Return the [x, y] coordinate for the center point of the cell that contains the specified text.  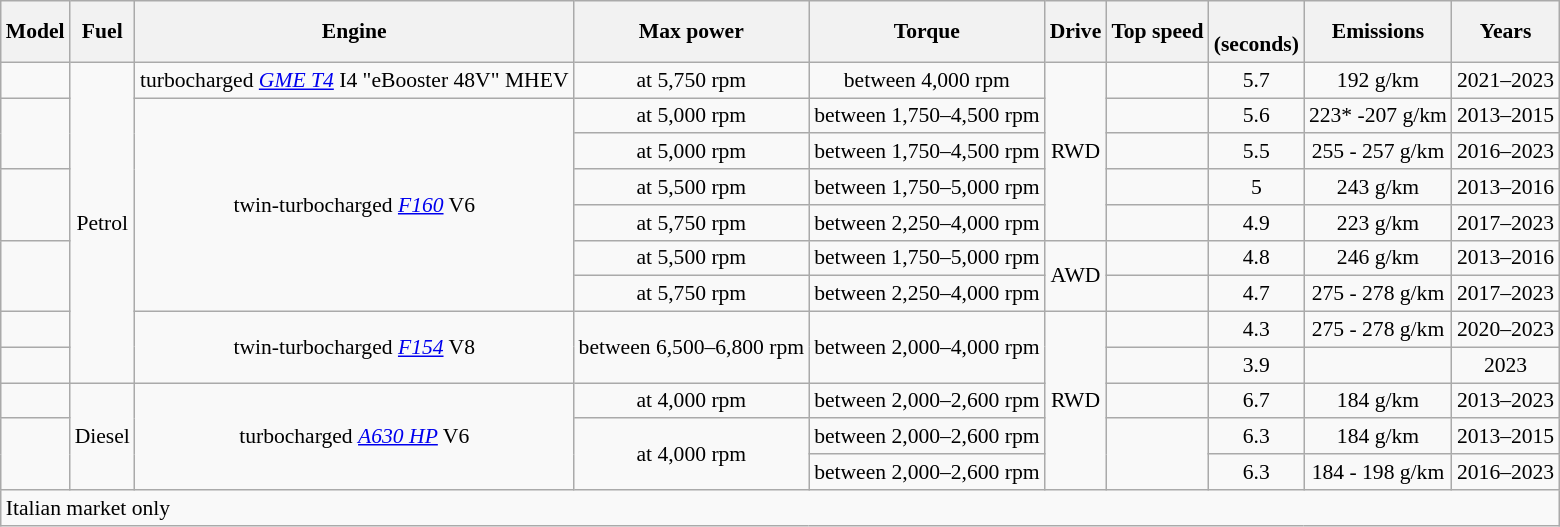
2023 [1506, 365]
4.3 [1256, 330]
Torque [927, 32]
Emissions [1378, 32]
between 2,000–4,000 rpm [927, 348]
(seconds) [1256, 32]
twin-turbocharged F154 V8 [354, 348]
between 6,500–6,800 rpm [692, 348]
Fuel [102, 32]
4.9 [1256, 223]
Diesel [102, 436]
Years [1506, 32]
223* -207 g/km [1378, 116]
Italian market only [780, 508]
2021–2023 [1506, 80]
4.7 [1256, 294]
2013–2023 [1506, 401]
Top speed [1157, 32]
6.7 [1256, 401]
turbocharged GME T4 I4 "eBooster 48V" MHEV [354, 80]
4.8 [1256, 258]
255 - 257 g/km [1378, 152]
5.5 [1256, 152]
Model [36, 32]
5.7 [1256, 80]
Drive [1076, 32]
Max power [692, 32]
184 - 198 g/km [1378, 472]
twin-turbocharged F160 V6 [354, 205]
2020–2023 [1506, 330]
5.6 [1256, 116]
turbocharged A630 HP V6 [354, 436]
Engine [354, 32]
3.9 [1256, 365]
Petrol [102, 222]
246 g/km [1378, 258]
between 4,000 rpm [927, 80]
5 [1256, 187]
223 g/km [1378, 223]
AWD [1076, 276]
243 g/km [1378, 187]
192 g/km [1378, 80]
